Scan for the cell matching the given text and deliver its (X, Y) coordinate at center. 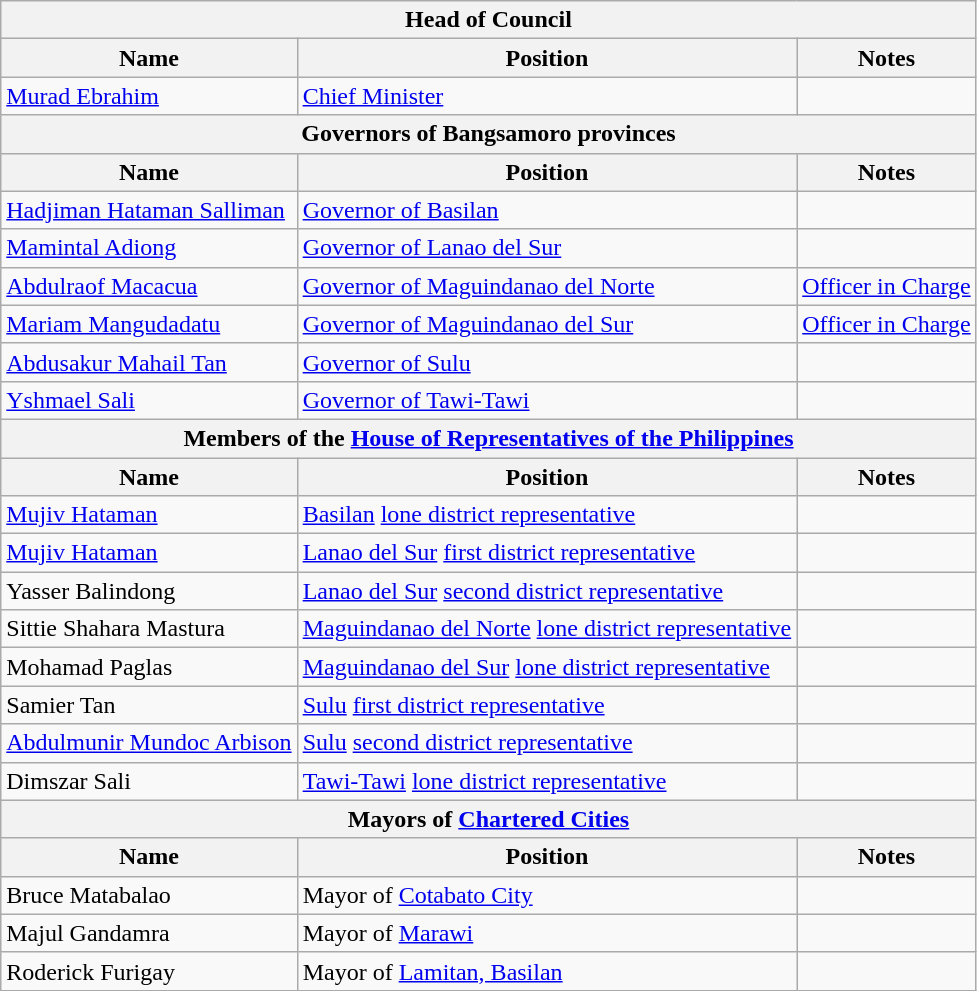
Head of Council (488, 20)
Governor of Sulu (547, 362)
Maguindanao del Norte lone district representative (547, 629)
Basilan lone district representative (547, 515)
Abdulraof Macacua (149, 286)
Lanao del Sur second district representative (547, 591)
Governor of Maguindanao del Sur (547, 324)
Chief Minister (547, 96)
Mamintal Adiong (149, 248)
Mayor of Lamitan, Basilan (547, 971)
Governor of Maguindanao del Norte (547, 286)
Governors of Bangsamoro provinces (488, 134)
Mayors of Chartered Cities (488, 819)
Abdusakur Mahail Tan (149, 362)
Sulu first district representative (547, 705)
Mayor of Marawi (547, 933)
Hadjiman Hataman Salliman (149, 210)
Mohamad Paglas (149, 667)
Murad Ebrahim (149, 96)
Yshmael Sali (149, 400)
Bruce Matabalao (149, 895)
Tawi-Tawi lone district representative (547, 781)
Governor of Lanao del Sur (547, 248)
Sulu second district representative (547, 743)
Roderick Furigay (149, 971)
Sittie Shahara Mastura (149, 629)
Mariam Mangudadatu (149, 324)
Governor of Basilan (547, 210)
Maguindanao del Sur lone district representative (547, 667)
Dimszar Sali (149, 781)
Abdulmunir Mundoc Arbison (149, 743)
Members of the House of Representatives of the Philippines (488, 438)
Governor of Tawi-Tawi (547, 400)
Yasser Balindong (149, 591)
Lanao del Sur first district representative (547, 553)
Majul Gandamra (149, 933)
Mayor of Cotabato City (547, 895)
Samier Tan (149, 705)
